For the text-containing cell, return its midpoint in [X, Y] coordinate format. 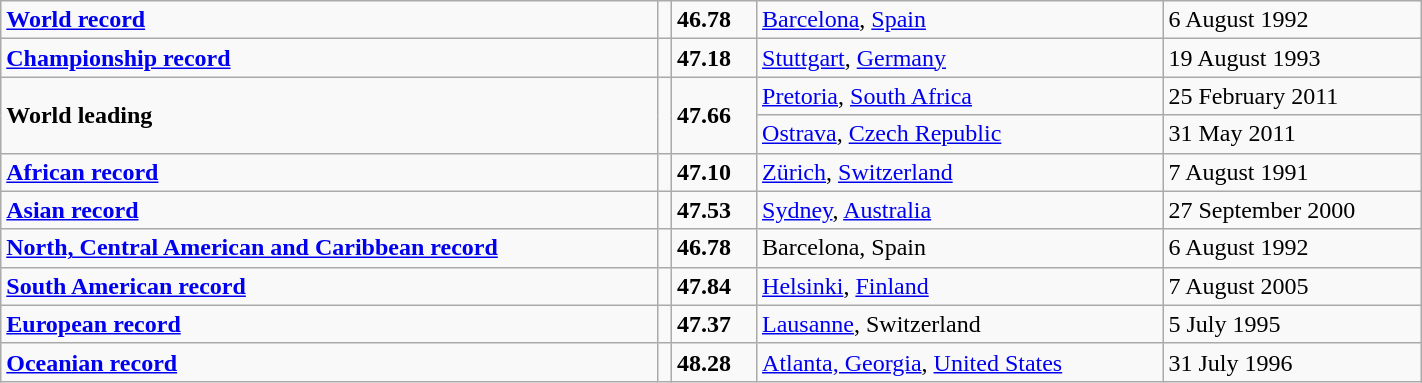
47.66 [714, 115]
47.37 [714, 324]
7 August 2005 [1292, 286]
Helsinki, Finland [960, 286]
World leading [329, 115]
Oceanian record [329, 362]
Sydney, Australia [960, 210]
7 August 1991 [1292, 172]
47.18 [714, 58]
Pretoria, South Africa [960, 96]
African record [329, 172]
27 September 2000 [1292, 210]
Zürich, Switzerland [960, 172]
47.53 [714, 210]
Asian record [329, 210]
47.84 [714, 286]
31 May 2011 [1292, 134]
South American record [329, 286]
25 February 2011 [1292, 96]
North, Central American and Caribbean record [329, 248]
Stuttgart, Germany [960, 58]
31 July 1996 [1292, 362]
48.28 [714, 362]
47.10 [714, 172]
World record [329, 20]
European record [329, 324]
19 August 1993 [1292, 58]
Lausanne, Switzerland [960, 324]
Championship record [329, 58]
Ostrava, Czech Republic [960, 134]
5 July 1995 [1292, 324]
Atlanta, Georgia, United States [960, 362]
